For the text-containing cell, return its midpoint in (x, y) coordinate format. 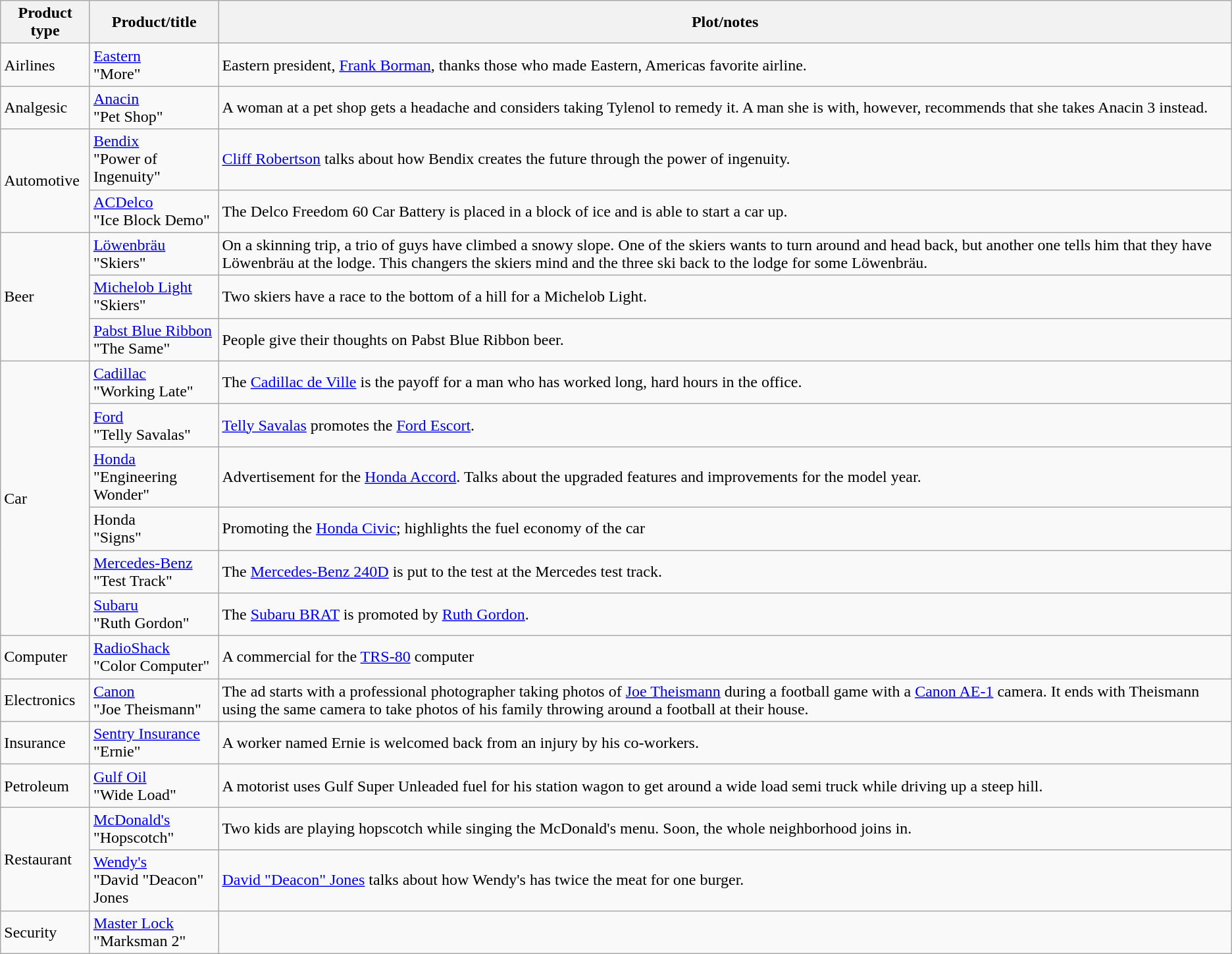
Car (45, 498)
Eastern"More" (154, 65)
Anacin"Pet Shop" (154, 108)
Cliff Robertson talks about how Bendix creates the future through the power of ingenuity. (725, 159)
The Subaru BRAT is promoted by Ruth Gordon. (725, 615)
Two skiers have a race to the bottom of a hill for a Michelob Light. (725, 296)
Subaru"Ruth Gordon" (154, 615)
RadioShack"Color Computer" (154, 657)
Gulf Oil"Wide Load" (154, 786)
People give their thoughts on Pabst Blue Ribbon beer. (725, 340)
Electronics (45, 701)
A worker named Ernie is welcomed back from an injury by his co-workers. (725, 743)
Honda"Signs" (154, 528)
Promoting the Honda Civic; highlights the fuel economy of the car (725, 528)
Cadillac"Working Late" (154, 382)
Computer (45, 657)
Canon"Joe Theismann" (154, 701)
Master Lock"Marksman 2" (154, 932)
ACDelco"Ice Block Demo" (154, 211)
Insurance (45, 743)
David "Deacon" Jones talks about how Wendy's has twice the meat for one burger. (725, 880)
Product type (45, 22)
Pabst Blue Ribbon"The Same" (154, 340)
Michelob Light"Skiers" (154, 296)
The Delco Freedom 60 Car Battery is placed in a block of ice and is able to start a car up. (725, 211)
Two kids are playing hopscotch while singing the McDonald's menu. Soon, the whole neighborhood joins in. (725, 828)
Löwenbräu"Skiers" (154, 254)
Security (45, 932)
A motorist uses Gulf Super Unleaded fuel for his station wagon to get around a wide load semi truck while driving up a steep hill. (725, 786)
Restaurant (45, 859)
Telly Savalas promotes the Ford Escort. (725, 425)
Analgesic (45, 108)
Product/title (154, 22)
Petroleum (45, 786)
Bendix"Power of Ingenuity" (154, 159)
The Cadillac de Ville is the payoff for a man who has worked long, hard hours in the office. (725, 382)
Ford"Telly Savalas" (154, 425)
The Mercedes-Benz 240D is put to the test at the Mercedes test track. (725, 571)
A commercial for the TRS-80 computer (725, 657)
McDonald's"Hopscotch" (154, 828)
Sentry Insurance"Ernie" (154, 743)
Beer (45, 296)
Mercedes-Benz"Test Track" (154, 571)
Airlines (45, 65)
Wendy's"David "Deacon" Jones (154, 880)
Eastern president, Frank Borman, thanks those who made Eastern, Americas favorite airline. (725, 65)
Automotive (45, 180)
Plot/notes (725, 22)
Honda"Engineering Wonder" (154, 477)
Advertisement for the Honda Accord. Talks about the upgraded features and improvements for the model year. (725, 477)
